Identify which cell holds the provided text, then report its [X, Y] central coordinate. 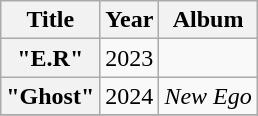
"E.R" [50, 58]
New Ego [208, 96]
2024 [130, 96]
Title [50, 20]
Year [130, 20]
"Ghost" [50, 96]
2023 [130, 58]
Album [208, 20]
